Search for the cell housing the specified text and yield its [X, Y] center coordinate. 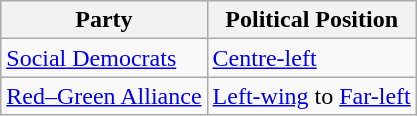
Left-wing to Far-left [312, 96]
Centre-left [312, 58]
Social Democrats [104, 58]
Red–Green Alliance [104, 96]
Party [104, 20]
Political Position [312, 20]
